Extract the (X, Y) coordinate from the center of the cell holding the provided text.  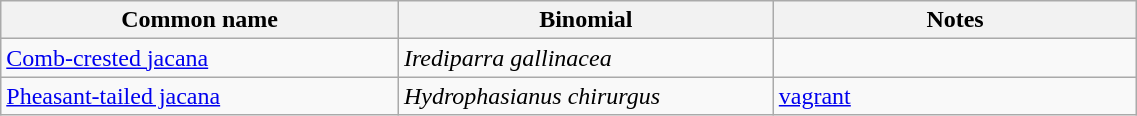
vagrant (955, 96)
Hydrophasianus chirurgus (586, 96)
Irediparra gallinacea (586, 58)
Binomial (586, 20)
Comb-crested jacana (200, 58)
Common name (200, 20)
Notes (955, 20)
Pheasant-tailed jacana (200, 96)
